Scan for the cell matching the given text and deliver its [x, y] coordinate at center. 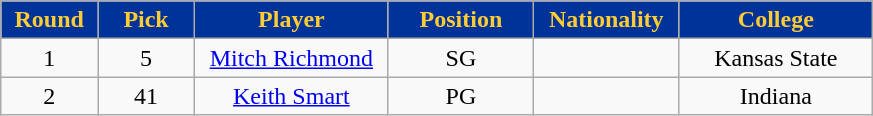
5 [146, 58]
41 [146, 96]
Player [291, 20]
1 [50, 58]
Pick [146, 20]
College [776, 20]
Round [50, 20]
Mitch Richmond [291, 58]
PG [460, 96]
2 [50, 96]
Indiana [776, 96]
Position [460, 20]
Nationality [606, 20]
Kansas State [776, 58]
Keith Smart [291, 96]
SG [460, 58]
